Pinpoint the cell where the given text exists, returning its (X, Y) midpoint coordinate. 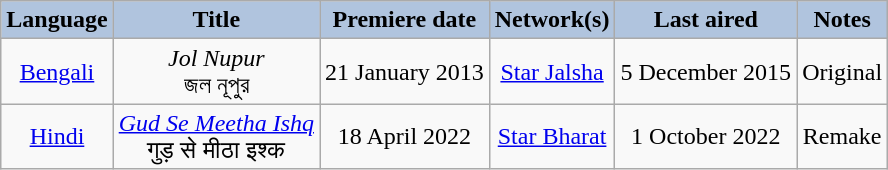
Notes (842, 20)
21 January 2013 (405, 72)
Hindi (57, 136)
Network(s) (552, 20)
Star Jalsha (552, 72)
5 December 2015 (706, 72)
Title (216, 20)
1 October 2022 (706, 136)
Language (57, 20)
Remake (842, 136)
Gud Se Meetha Ishq गुड़ से मीठा इश्क (216, 136)
Jol Nupur জল নূপুর (216, 72)
Premiere date (405, 20)
Star Bharat (552, 136)
Original (842, 72)
18 April 2022 (405, 136)
Last aired (706, 20)
Bengali (57, 72)
